Detect which cell encompasses the target text, then output its [x, y] center coordinate. 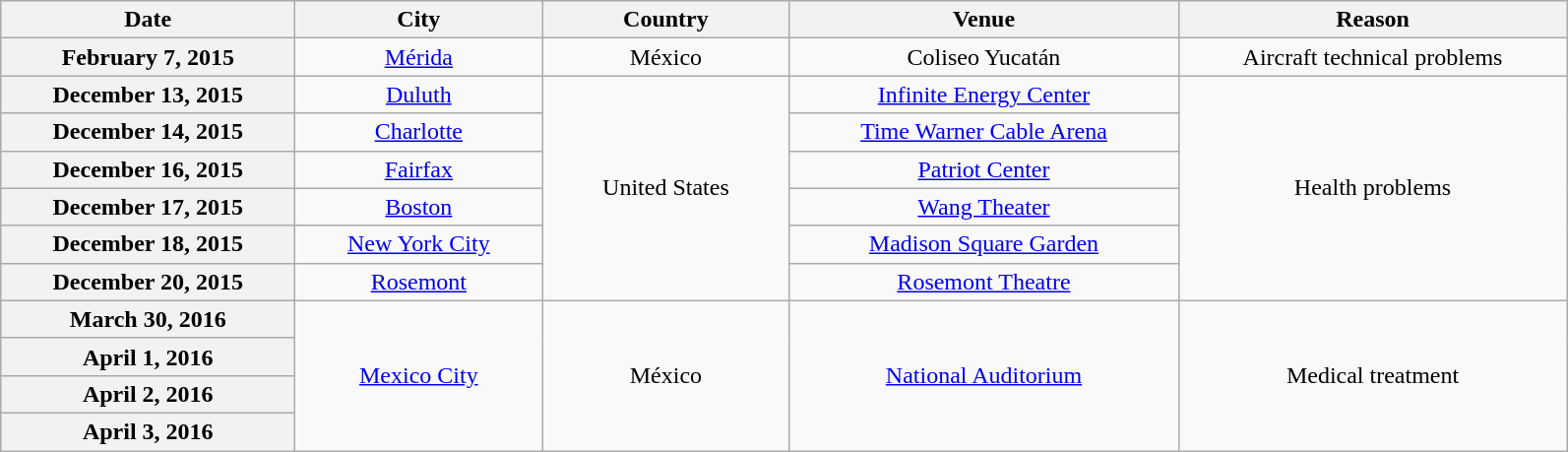
United States [665, 188]
Mexico City [419, 375]
Health problems [1372, 188]
December 16, 2015 [148, 169]
Mérida [419, 57]
Medical treatment [1372, 375]
Boston [419, 207]
February 7, 2015 [148, 57]
Fairfax [419, 169]
March 30, 2016 [148, 319]
Rosemont [419, 282]
Country [665, 20]
Duluth [419, 95]
Charlotte [419, 132]
December 18, 2015 [148, 244]
National Auditorium [984, 375]
New York City [419, 244]
December 20, 2015 [148, 282]
Venue [984, 20]
Aircraft technical problems [1372, 57]
Time Warner Cable Arena [984, 132]
December 13, 2015 [148, 95]
April 2, 2016 [148, 394]
Rosemont Theatre [984, 282]
Coliseo Yucatán [984, 57]
Date [148, 20]
Reason [1372, 20]
April 1, 2016 [148, 356]
Infinite Energy Center [984, 95]
Patriot Center [984, 169]
Madison Square Garden [984, 244]
December 14, 2015 [148, 132]
City [419, 20]
April 3, 2016 [148, 431]
December 17, 2015 [148, 207]
Wang Theater [984, 207]
